Output the (x, y) coordinate of the center of the cell containing the given text.  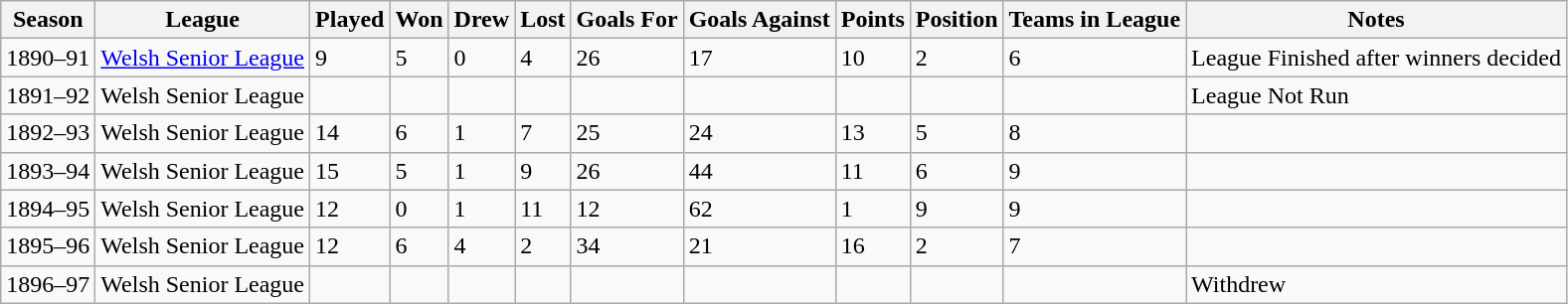
Goals For (626, 20)
Points (873, 20)
1890–91 (48, 58)
League Finished after winners decided (1376, 58)
Notes (1376, 20)
15 (350, 171)
League (203, 20)
25 (626, 133)
1895–96 (48, 246)
8 (1095, 133)
1893–94 (48, 171)
10 (873, 58)
34 (626, 246)
Played (350, 20)
1894–95 (48, 209)
Lost (543, 20)
1892–93 (48, 133)
13 (873, 133)
League Not Run (1376, 95)
Drew (481, 20)
17 (760, 58)
Position (957, 20)
Withdrew (1376, 284)
Season (48, 20)
14 (350, 133)
24 (760, 133)
16 (873, 246)
Goals Against (760, 20)
1891–92 (48, 95)
Teams in League (1095, 20)
1896–97 (48, 284)
21 (760, 246)
Won (420, 20)
44 (760, 171)
62 (760, 209)
